For the text-containing cell, return its midpoint in (x, y) coordinate format. 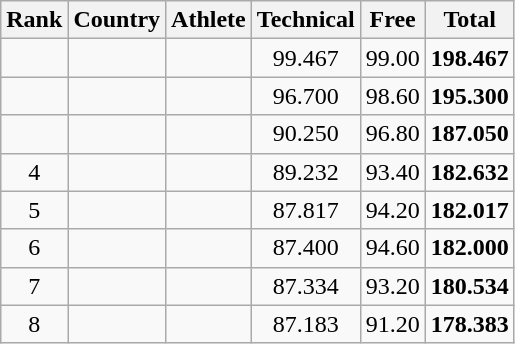
96.80 (392, 134)
Rank (34, 20)
7 (34, 286)
Total (470, 20)
4 (34, 172)
187.050 (470, 134)
Free (392, 20)
182.017 (470, 210)
98.60 (392, 96)
90.250 (306, 134)
87.183 (306, 324)
5 (34, 210)
99.00 (392, 58)
6 (34, 248)
Country (117, 20)
91.20 (392, 324)
Athlete (209, 20)
99.467 (306, 58)
89.232 (306, 172)
87.817 (306, 210)
96.700 (306, 96)
93.20 (392, 286)
182.632 (470, 172)
94.20 (392, 210)
182.000 (470, 248)
198.467 (470, 58)
87.400 (306, 248)
180.534 (470, 286)
178.383 (470, 324)
87.334 (306, 286)
195.300 (470, 96)
94.60 (392, 248)
Technical (306, 20)
93.40 (392, 172)
8 (34, 324)
